For the text-containing cell, return its midpoint in (x, y) coordinate format. 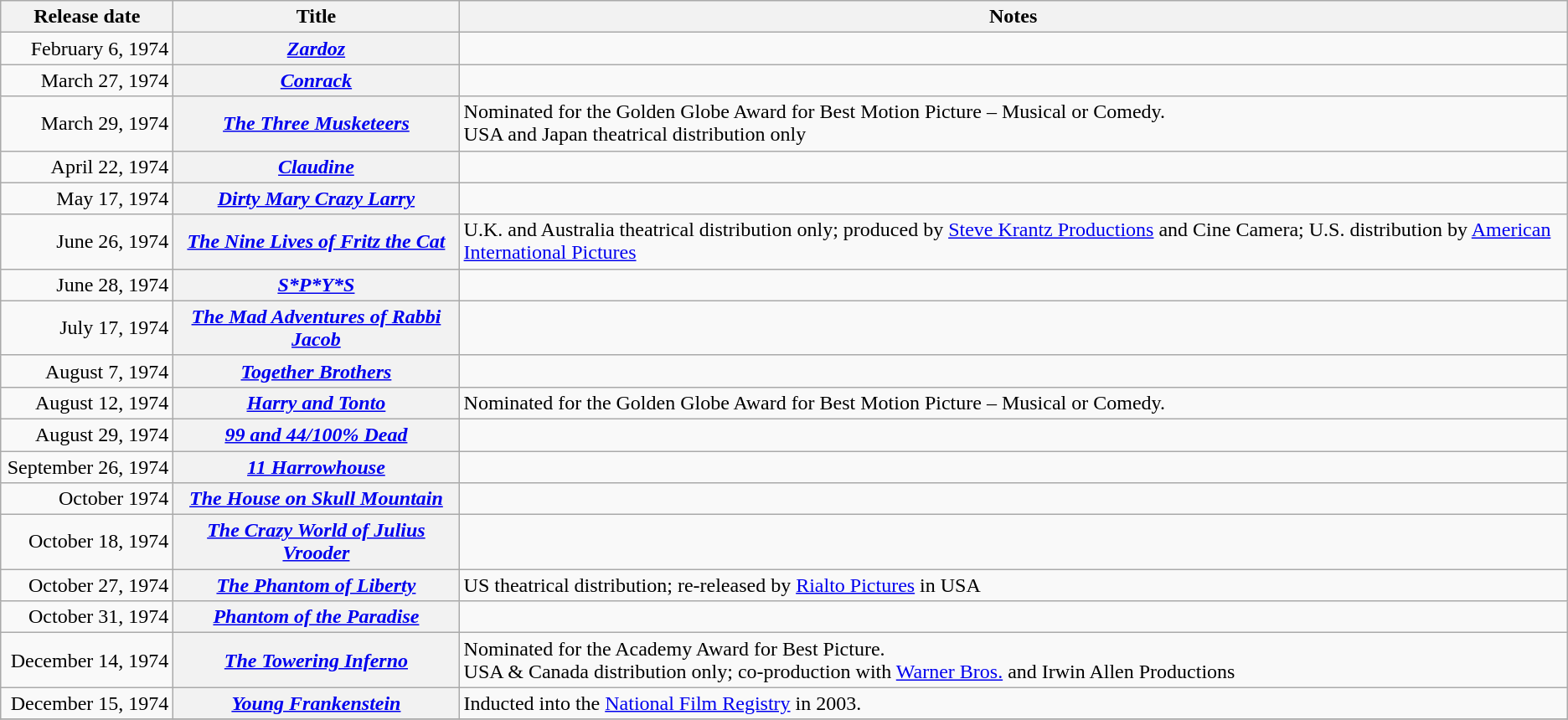
The Crazy World of Julius Vrooder (317, 543)
March 29, 1974 (87, 124)
October 31, 1974 (87, 617)
Nominated for the Golden Globe Award for Best Motion Picture – Musical or Comedy. (1014, 403)
99 and 44/100% Dead (317, 435)
May 17, 1974 (87, 198)
The House on Skull Mountain (317, 499)
US theatrical distribution; re-released by Rialto Pictures in USA (1014, 585)
The Phantom of Liberty (317, 585)
Dirty Mary Crazy Larry (317, 198)
October 27, 1974 (87, 585)
Harry and Tonto (317, 403)
December 15, 1974 (87, 703)
August 29, 1974 (87, 435)
April 22, 1974 (87, 167)
December 14, 1974 (87, 660)
Release date (87, 17)
August 7, 1974 (87, 371)
The Mad Adventures of Rabbi Jacob (317, 328)
Title (317, 17)
The Nine Lives of Fritz the Cat (317, 241)
The Three Musketeers (317, 124)
June 26, 1974 (87, 241)
Zardoz (317, 49)
July 17, 1974 (87, 328)
February 6, 1974 (87, 49)
Conrack (317, 80)
Together Brothers (317, 371)
October 18, 1974 (87, 543)
Phantom of the Paradise (317, 617)
11 Harrowhouse (317, 466)
Notes (1014, 17)
S*P*Y*S (317, 285)
Inducted into the National Film Registry in 2003. (1014, 703)
October 1974 (87, 499)
March 27, 1974 (87, 80)
Nominated for the Golden Globe Award for Best Motion Picture – Musical or Comedy.USA and Japan theatrical distribution only (1014, 124)
The Towering Inferno (317, 660)
Nominated for the Academy Award for Best Picture.USA & Canada distribution only; co-production with Warner Bros. and Irwin Allen Productions (1014, 660)
Claudine (317, 167)
Young Frankenstein (317, 703)
June 28, 1974 (87, 285)
September 26, 1974 (87, 466)
August 12, 1974 (87, 403)
